Provide the [X, Y] coordinate of the cell's center where the given text is located.  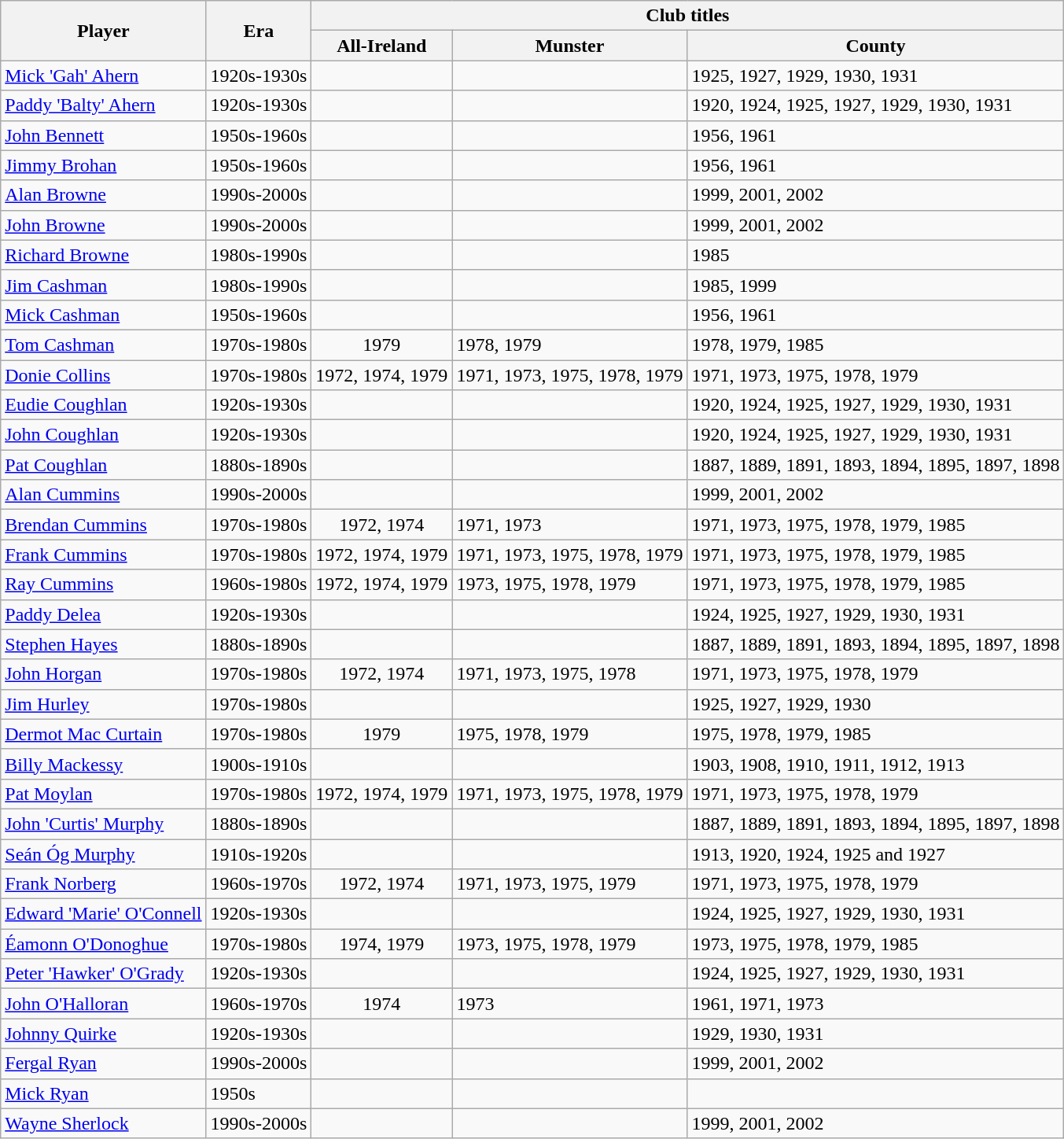
Jim Hurley [104, 704]
1913, 1920, 1924, 1925 and 1927 [876, 853]
Eudie Coughlan [104, 405]
1950s [259, 1093]
1929, 1930, 1931 [876, 1034]
Richard Browne [104, 255]
John Coughlan [104, 435]
Tom Cashman [104, 345]
Paddy Delea [104, 614]
Jim Cashman [104, 285]
Club titles [687, 16]
Pat Coughlan [104, 465]
1961, 1971, 1973 [876, 1004]
Pat Moylan [104, 794]
Frank Norberg [104, 884]
Mick Cashman [104, 315]
Alan Browne [104, 195]
1900s-1910s [259, 764]
1978, 1979 [569, 345]
Paddy 'Balty' Ahern [104, 105]
Jimmy Brohan [104, 165]
All-Ireland [382, 46]
Munster [569, 46]
Johnny Quirke [104, 1034]
Mick 'Gah' Ahern [104, 76]
1925, 1927, 1929, 1930, 1931 [876, 76]
1910s-1920s [259, 853]
Seán Óg Murphy [104, 853]
1925, 1927, 1929, 1930 [876, 704]
Alan Cummins [104, 495]
1985, 1999 [876, 285]
Donie Collins [104, 375]
Fergal Ryan [104, 1063]
Dermot Mac Curtain [104, 734]
Edward 'Marie' O'Connell [104, 914]
John Browne [104, 225]
1903, 1908, 1910, 1911, 1912, 1913 [876, 764]
Billy Mackessy [104, 764]
John O'Halloran [104, 1004]
Stephen Hayes [104, 644]
1975, 1978, 1979 [569, 734]
1971, 1973 [569, 525]
1973, 1975, 1978, 1979, 1985 [876, 944]
Player [104, 31]
Era [259, 31]
1975, 1978, 1979, 1985 [876, 734]
Brendan Cummins [104, 525]
1960s-1980s [259, 584]
John Bennett [104, 135]
1974, 1979 [382, 944]
County [876, 46]
John Horgan [104, 674]
1985 [876, 255]
1971, 1973, 1975, 1979 [569, 884]
Éamonn O'Donoghue [104, 944]
Wayne Sherlock [104, 1123]
Ray Cummins [104, 584]
John 'Curtis' Murphy [104, 824]
1973 [569, 1004]
1978, 1979, 1985 [876, 345]
1971, 1973, 1975, 1978 [569, 674]
Frank Cummins [104, 555]
Peter 'Hawker' O'Grady [104, 974]
1974 [382, 1004]
Mick Ryan [104, 1093]
